Search for the cell housing the specified text and yield its (X, Y) center coordinate. 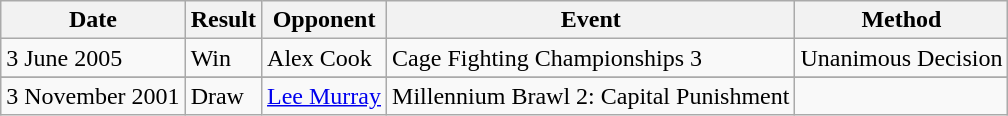
Unanimous Decision (902, 58)
Date (93, 20)
Draw (223, 96)
Method (902, 20)
Opponent (324, 20)
3 November 2001 (93, 96)
Win (223, 58)
Lee Murray (324, 96)
Millennium Brawl 2: Capital Punishment (591, 96)
Event (591, 20)
Cage Fighting Championships 3 (591, 58)
Result (223, 20)
Alex Cook (324, 58)
3 June 2005 (93, 58)
